Search for the cell housing the specified text and yield its [X, Y] center coordinate. 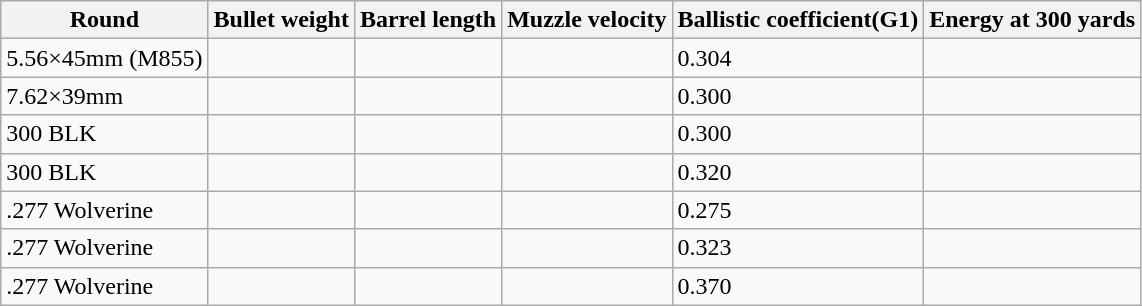
5.56×45mm (M855) [104, 58]
Energy at 300 yards [1032, 20]
Bullet weight [281, 20]
0.320 [798, 172]
Muzzle velocity [587, 20]
0.370 [798, 286]
Ballistic coefficient(G1) [798, 20]
Round [104, 20]
7.62×39mm [104, 96]
0.304 [798, 58]
0.275 [798, 210]
Barrel length [428, 20]
0.323 [798, 248]
